Return [x, y] of the center of cell containing provided text 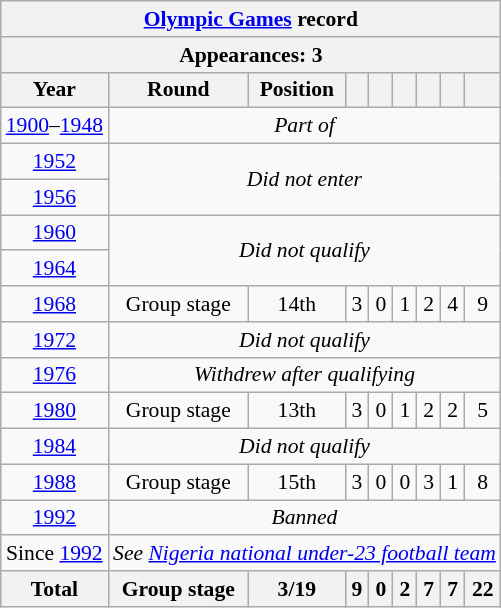
1900–1948 [54, 126]
1956 [54, 197]
5 [483, 411]
8 [483, 482]
Round [178, 90]
See Nigeria national under-23 football team [304, 554]
1992 [54, 518]
Banned [304, 518]
1964 [54, 269]
13th [297, 411]
4 [453, 304]
1960 [54, 233]
Did not enter [304, 180]
14th [297, 304]
1972 [54, 340]
Position [297, 90]
3/19 [297, 589]
Olympic Games record [251, 19]
Withdrew after qualifying [304, 375]
1968 [54, 304]
15th [297, 482]
Year [54, 90]
Part of [304, 126]
1980 [54, 411]
1952 [54, 162]
Appearances: 3 [251, 55]
Total [54, 589]
1976 [54, 375]
Since 1992 [54, 554]
22 [483, 589]
1988 [54, 482]
1984 [54, 447]
